Pinpoint the cell where the given text exists, returning its (x, y) midpoint coordinate. 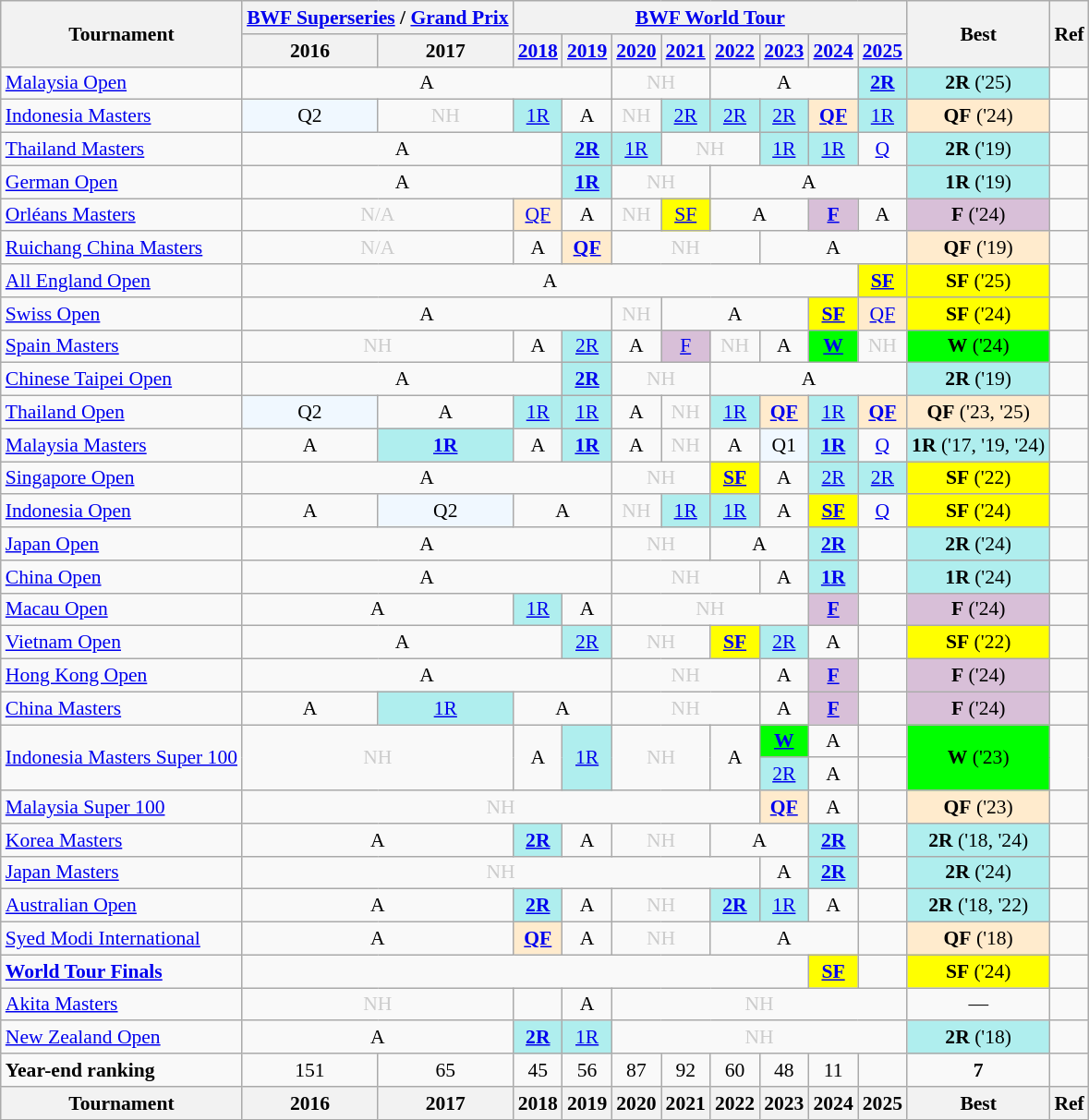
1R ('19) (978, 182)
Spain Masters (122, 346)
W ('23) (978, 757)
Thailand Masters (122, 150)
All England Open (122, 281)
2R ('25) (978, 83)
11 (833, 1070)
QF ('18) (978, 939)
56 (587, 1070)
Malaysia Masters (122, 445)
— (978, 1005)
Hong Kong Open (122, 676)
1R ('17, '19, '24) (978, 445)
QF ('23, '25) (978, 413)
2R ('18, '22) (978, 906)
151 (310, 1070)
QF ('23) (978, 807)
Year-end ranking (122, 1070)
92 (685, 1070)
BWF World Tour (710, 18)
Japan Masters (122, 873)
Indonesia Masters Super 100 (122, 757)
Australian Open (122, 906)
Ruichang China Masters (122, 248)
Thailand Open (122, 413)
BWF Superseries / Grand Prix (378, 18)
Macau Open (122, 609)
Swiss Open (122, 314)
2R ('18) (978, 1038)
65 (445, 1070)
Q1 (783, 445)
Malaysia Open (122, 83)
World Tour Finals (122, 971)
Japan Open (122, 544)
2R ('18, '24) (978, 840)
Vietnam Open (122, 643)
1R ('24) (978, 577)
7 (978, 1070)
China Masters (122, 708)
Singapore Open (122, 478)
87 (635, 1070)
W ('24) (978, 346)
Chinese Taipei Open (122, 379)
45 (538, 1070)
German Open (122, 182)
QF ('24) (978, 116)
Korea Masters (122, 840)
New Zealand Open (122, 1038)
Indonesia Masters (122, 116)
Indonesia Open (122, 512)
60 (735, 1070)
SF ('25) (978, 281)
Akita Masters (122, 1005)
QF ('19) (978, 248)
Syed Modi International (122, 939)
Orléans Masters (122, 215)
China Open (122, 577)
48 (783, 1070)
Malaysia Super 100 (122, 807)
